Output the (x, y) coordinate of the center of the cell containing the given text.  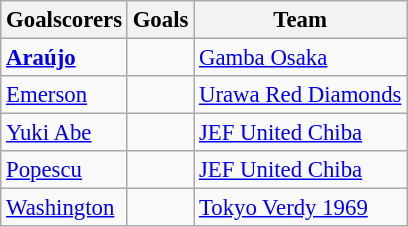
Yuki Abe (64, 133)
Goals (160, 20)
Tokyo Verdy 1969 (300, 208)
Team (300, 20)
Emerson (64, 95)
Popescu (64, 170)
Washington (64, 208)
Gamba Osaka (300, 58)
Urawa Red Diamonds (300, 95)
Araújo (64, 58)
Goalscorers (64, 20)
